Identify which cell holds the provided text, then report its (X, Y) central coordinate. 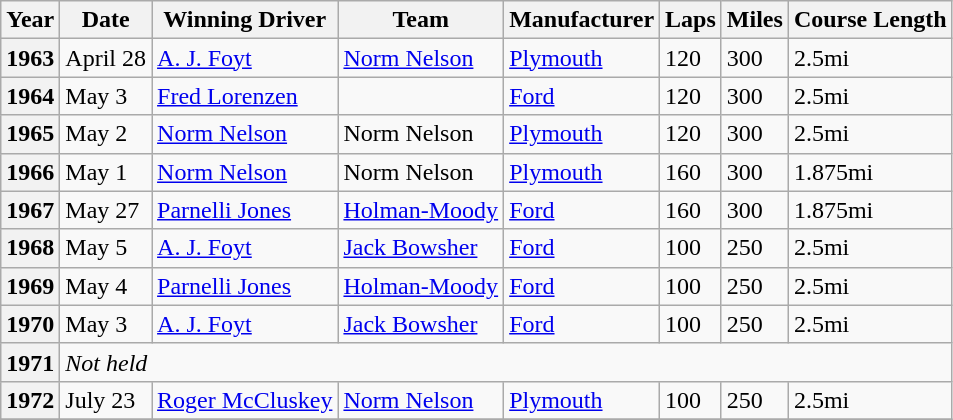
1968 (30, 248)
Not held (506, 362)
May 2 (106, 134)
Date (106, 20)
1969 (30, 286)
May 4 (106, 286)
1963 (30, 58)
Fred Lorenzen (245, 96)
Laps (691, 20)
1967 (30, 210)
April 28 (106, 58)
1971 (30, 362)
1965 (30, 134)
Winning Driver (245, 20)
1972 (30, 400)
May 5 (106, 248)
Year (30, 20)
Roger McCluskey (245, 400)
July 23 (106, 400)
Course Length (870, 20)
Team (421, 20)
1964 (30, 96)
May 1 (106, 172)
May 27 (106, 210)
1966 (30, 172)
1970 (30, 324)
Manufacturer (582, 20)
Miles (754, 20)
